Return the (x, y) coordinate for the center point of the cell that contains the specified text.  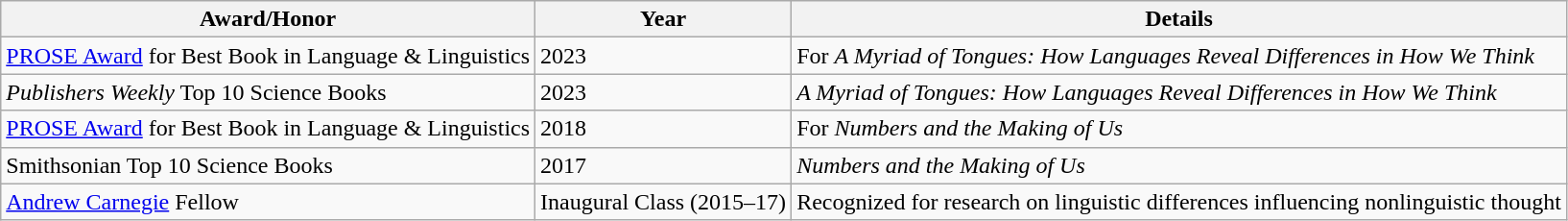
2018 (664, 129)
For Numbers and the Making of Us (1179, 129)
2017 (664, 165)
Recognized for research on linguistic differences influencing nonlinguistic thought (1179, 202)
Numbers and the Making of Us (1179, 165)
Andrew Carnegie Fellow (269, 202)
Publishers Weekly Top 10 Science Books (269, 92)
Year (664, 19)
Details (1179, 19)
Inaugural Class (2015–17) (664, 202)
A Myriad of Tongues: How Languages Reveal Differences in How We Think (1179, 92)
For A Myriad of Tongues: How Languages Reveal Differences in How We Think (1179, 56)
Award/Honor (269, 19)
Smithsonian Top 10 Science Books (269, 165)
